Search for the cell housing the specified text and yield its (x, y) center coordinate. 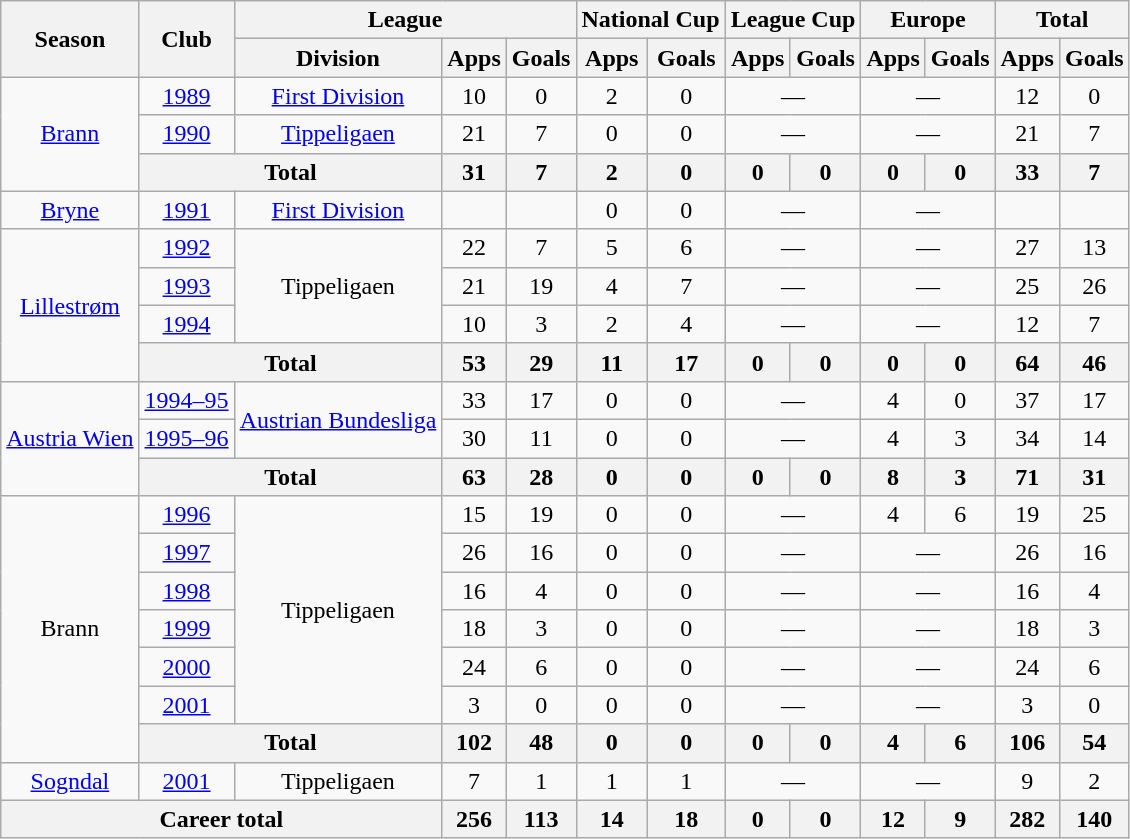
27 (1027, 248)
1994 (186, 324)
22 (474, 248)
113 (541, 819)
Bryne (70, 210)
Division (338, 58)
Sogndal (70, 781)
1991 (186, 210)
140 (1094, 819)
1998 (186, 591)
46 (1094, 362)
Career total (222, 819)
1996 (186, 515)
37 (1027, 400)
1993 (186, 286)
Austrian Bundesliga (338, 419)
Lillestrøm (70, 305)
2000 (186, 667)
29 (541, 362)
48 (541, 743)
102 (474, 743)
106 (1027, 743)
1999 (186, 629)
Season (70, 39)
League Cup (793, 20)
13 (1094, 248)
71 (1027, 477)
League (405, 20)
1989 (186, 96)
64 (1027, 362)
1990 (186, 134)
282 (1027, 819)
National Cup (650, 20)
34 (1027, 438)
30 (474, 438)
1997 (186, 553)
28 (541, 477)
15 (474, 515)
Club (186, 39)
8 (893, 477)
63 (474, 477)
Austria Wien (70, 438)
1994–95 (186, 400)
5 (612, 248)
1995–96 (186, 438)
53 (474, 362)
256 (474, 819)
Europe (928, 20)
54 (1094, 743)
1992 (186, 248)
